Return [X, Y] of the center of cell containing provided text 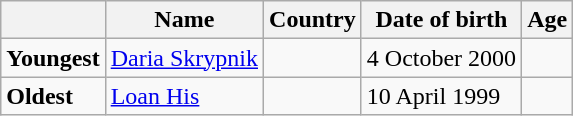
Youngest [53, 58]
Loan His [184, 96]
10 April 1999 [441, 96]
4 October 2000 [441, 58]
Oldest [53, 96]
Country [313, 20]
Age [548, 20]
Date of birth [441, 20]
Name [184, 20]
Daria Skrypnik [184, 58]
